Determine the [X, Y] coordinate at the center of the cell enclosing the given text.  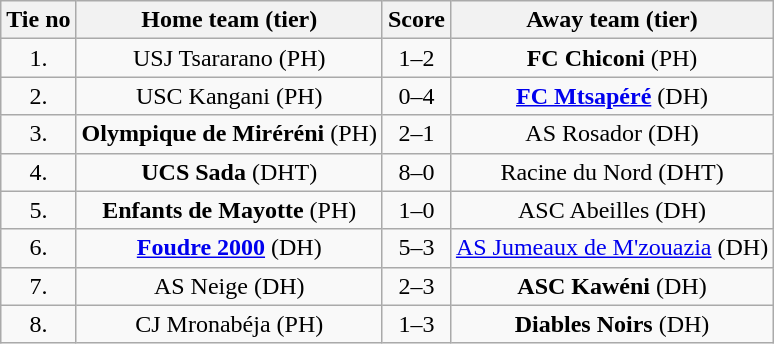
Home team (tier) [229, 20]
8. [38, 324]
USJ Tsararano (PH) [229, 58]
Away team (tier) [612, 20]
1. [38, 58]
7. [38, 286]
1–0 [416, 210]
4. [38, 172]
Olympique de Miréréni (PH) [229, 134]
3. [38, 134]
Tie no [38, 20]
8–0 [416, 172]
Foudre 2000 (DH) [229, 248]
5. [38, 210]
UCS Sada (DHT) [229, 172]
ASC Kawéni (DH) [612, 286]
ASC Abeilles (DH) [612, 210]
Racine du Nord (DHT) [612, 172]
FC Chiconi (PH) [612, 58]
Diables Noirs (DH) [612, 324]
FC Mtsapéré (DH) [612, 96]
2–1 [416, 134]
0–4 [416, 96]
AS Neige (DH) [229, 286]
Score [416, 20]
USC Kangani (PH) [229, 96]
1–2 [416, 58]
6. [38, 248]
AS Jumeaux de M'zouazia (DH) [612, 248]
2–3 [416, 286]
1–3 [416, 324]
2. [38, 96]
5–3 [416, 248]
CJ Mronabéja (PH) [229, 324]
Enfants de Mayotte (PH) [229, 210]
AS Rosador (DH) [612, 134]
